Determine the (X, Y) coordinate at the center of the cell enclosing the given text.  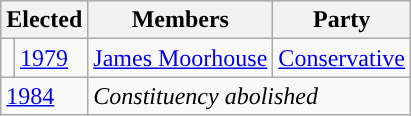
Party (342, 20)
James Moorhouse (180, 58)
1984 (44, 96)
Constituency abolished (250, 96)
Elected (44, 20)
Conservative (342, 58)
Members (180, 20)
1979 (50, 58)
